Extract the (X, Y) coordinate from the center of the cell holding the provided text.  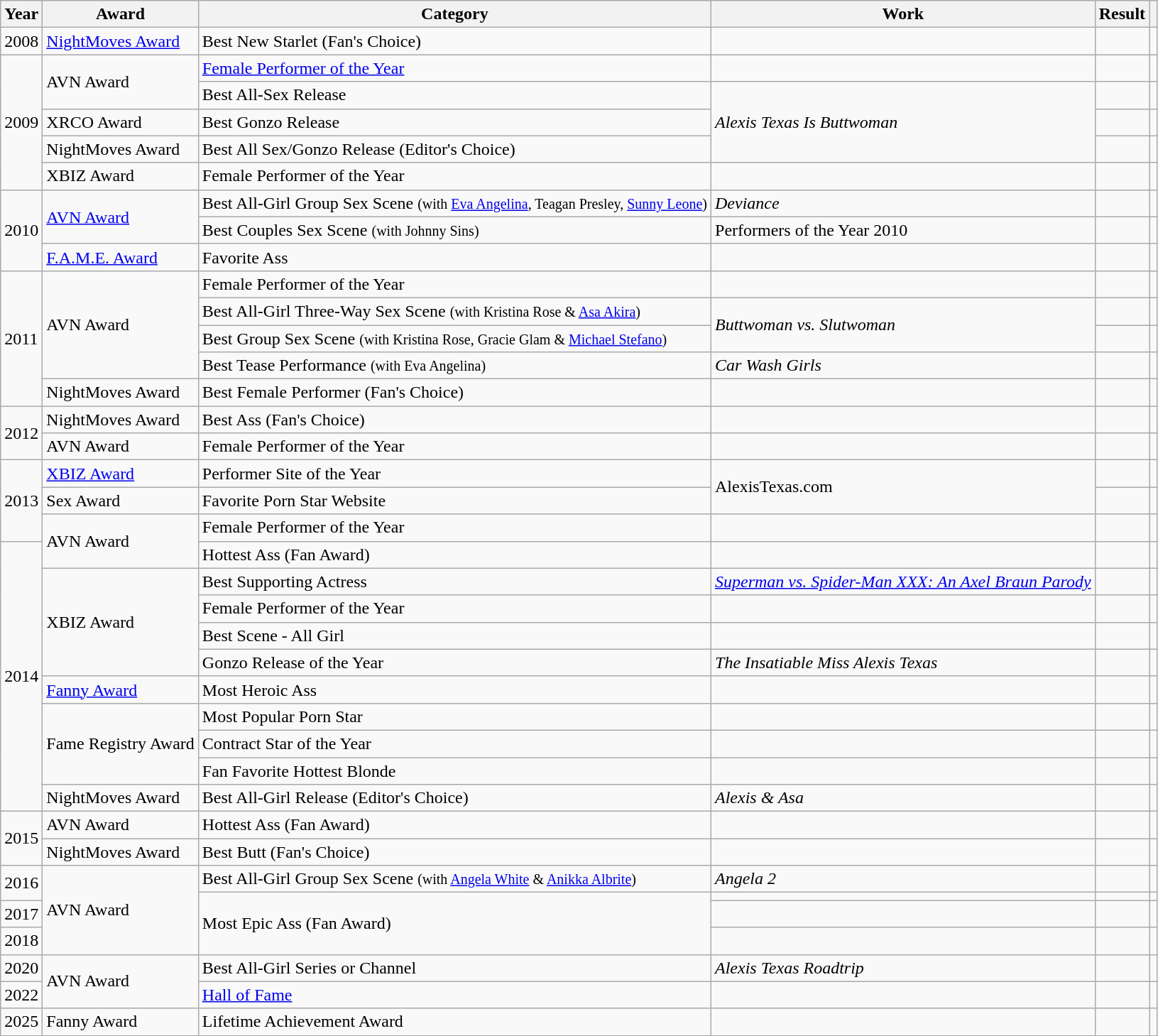
Best Gonzo Release (454, 122)
Favorite Porn Star Website (454, 501)
Most Popular Porn Star (454, 716)
Performer Site of the Year (454, 474)
Best All-Girl Group Sex Scene (with Angela White & Anikka Albrite) (454, 879)
2017 (21, 914)
Best Butt (Fan's Choice) (454, 852)
XRCO Award (121, 122)
Best Supporting Actress (454, 582)
Best Female Performer (Fan's Choice) (454, 393)
Performers of the Year 2010 (903, 230)
Contract Star of the Year (454, 743)
Best Group Sex Scene (with Kristina Rose, Gracie Glam & Michael Stefano) (454, 339)
Best Couples Sex Scene (with Johnny Sins) (454, 230)
Best All Sex/Gonzo Release (Editor's Choice) (454, 149)
Best Tease Performance (with Eva Angelina) (454, 366)
Best Scene - All Girl (454, 636)
Work (903, 14)
Deviance (903, 203)
2012 (21, 433)
AlexisTexas.com (903, 487)
2014 (21, 676)
Gonzo Release of the Year (454, 663)
Car Wash Girls (903, 366)
Most Epic Ass (Fan Award) (454, 923)
2016 (21, 883)
Best Ass (Fan's Choice) (454, 420)
2008 (21, 41)
Category (454, 14)
Buttwoman vs. Slutwoman (903, 325)
Alexis Texas Is Buttwoman (903, 122)
2010 (21, 230)
Lifetime Achievement Award (454, 1022)
Sex Award (121, 501)
Best New Starlet (Fan's Choice) (454, 41)
Favorite Ass (454, 257)
2020 (21, 968)
Best All-Girl Group Sex Scene (with Eva Angelina, Teagan Presley, Sunny Leone) (454, 203)
2018 (21, 941)
Alexis & Asa (903, 798)
2015 (21, 839)
2009 (21, 122)
Best All-Sex Release (454, 95)
Most Heroic Ass (454, 689)
Best All-Girl Series or Channel (454, 968)
Best All-Girl Three-Way Sex Scene (with Kristina Rose & Asa Akira) (454, 311)
Result (1122, 14)
2025 (21, 1022)
Angela 2 (903, 879)
The Insatiable Miss Alexis Texas (903, 663)
Superman vs. Spider-Man XXX: An Axel Braun Parody (903, 582)
2011 (21, 338)
F.A.M.E. Award (121, 257)
2013 (21, 501)
Hall of Fame (454, 995)
Year (21, 14)
Fame Registry Award (121, 743)
Alexis Texas Roadtrip (903, 968)
Best All-Girl Release (Editor's Choice) (454, 798)
2022 (21, 995)
Award (121, 14)
Fan Favorite Hottest Blonde (454, 770)
